Scan for the cell matching the given text and deliver its (X, Y) coordinate at center. 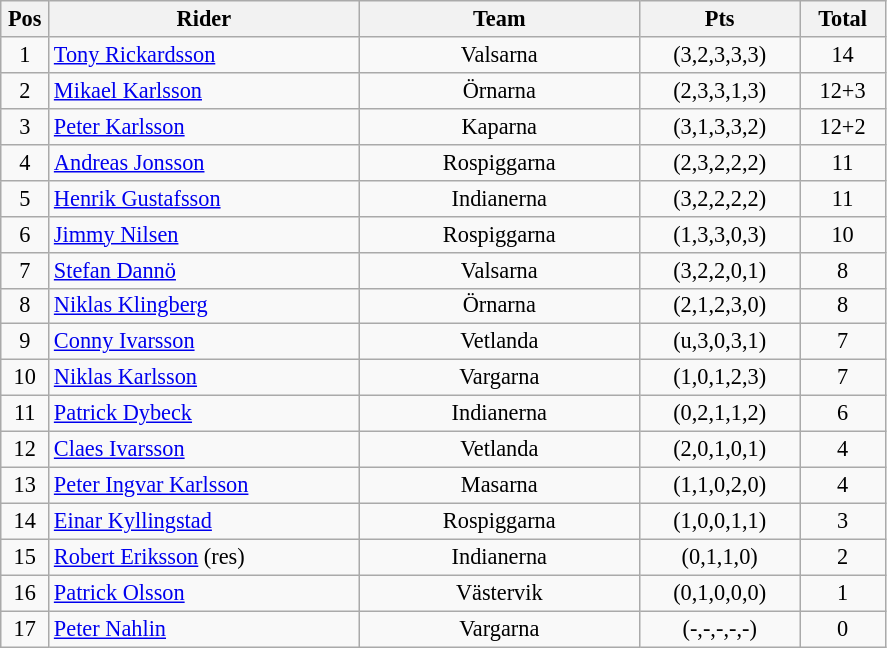
17 (25, 629)
(2,0,1,0,1) (719, 450)
Conny Ivarsson (204, 342)
(2,3,3,1,3) (719, 90)
16 (25, 593)
Andreas Jonsson (204, 162)
Pts (719, 19)
Niklas Karlsson (204, 378)
Einar Kyllingstad (204, 521)
Peter Karlsson (204, 126)
0 (842, 629)
(0,2,1,1,2) (719, 414)
Mikael Karlsson (204, 90)
13 (25, 485)
(0,1,1,0) (719, 557)
(3,2,2,2,2) (719, 198)
15 (25, 557)
Stefan Dannö (204, 270)
9 (25, 342)
Peter Ingvar Karlsson (204, 485)
Total (842, 19)
(3,2,3,3,3) (719, 55)
(u,3,0,3,1) (719, 342)
Tony Rickardsson (204, 55)
Peter Nahlin (204, 629)
Robert Eriksson (res) (204, 557)
(3,1,3,3,2) (719, 126)
(0,1,0,0,0) (719, 593)
Claes Ivarsson (204, 450)
(1,0,1,2,3) (719, 378)
Niklas Klingberg (204, 306)
Kaparna (499, 126)
(1,3,3,0,3) (719, 234)
Henrik Gustafsson (204, 198)
Patrick Dybeck (204, 414)
(2,1,2,3,0) (719, 306)
(3,2,2,0,1) (719, 270)
Team (499, 19)
Pos (25, 19)
12 (25, 450)
Patrick Olsson (204, 593)
12+2 (842, 126)
Jimmy Nilsen (204, 234)
Masarna (499, 485)
(-,-,-,-,-) (719, 629)
12+3 (842, 90)
(1,1,0,2,0) (719, 485)
Västervik (499, 593)
(1,0,0,1,1) (719, 521)
5 (25, 198)
(2,3,2,2,2) (719, 162)
Rider (204, 19)
